Search for the cell housing the specified text and yield its [X, Y] center coordinate. 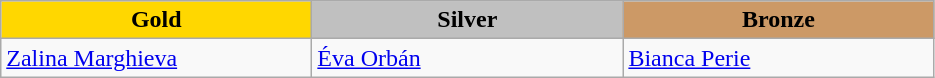
Gold [156, 20]
Bronze [778, 20]
Silver [468, 20]
Éva Orbán [468, 58]
Bianca Perie [778, 58]
Zalina Marghieva [156, 58]
